Output the [X, Y] coordinate of the center of the cell containing the given text.  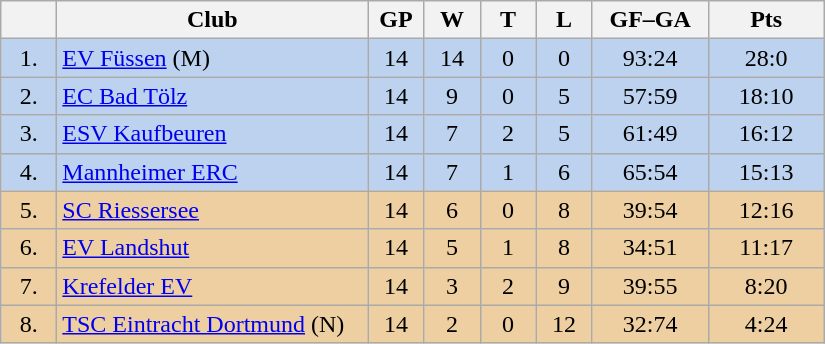
8:20 [766, 286]
7. [29, 286]
61:49 [650, 134]
T [508, 20]
6. [29, 248]
L [564, 20]
93:24 [650, 58]
12:16 [766, 210]
57:59 [650, 96]
GP [396, 20]
2. [29, 96]
Krefelder EV [212, 286]
39:54 [650, 210]
65:54 [650, 172]
1. [29, 58]
SC Riessersee [212, 210]
12 [564, 324]
GF–GA [650, 20]
4. [29, 172]
Mannheimer ERC [212, 172]
TSC Eintracht Dortmund (N) [212, 324]
11:17 [766, 248]
EV Landshut [212, 248]
EC Bad Tölz [212, 96]
4:24 [766, 324]
32:74 [650, 324]
W [452, 20]
3. [29, 134]
28:0 [766, 58]
15:13 [766, 172]
8. [29, 324]
ESV Kaufbeuren [212, 134]
39:55 [650, 286]
EV Füssen (M) [212, 58]
18:10 [766, 96]
5. [29, 210]
Pts [766, 20]
34:51 [650, 248]
Club [212, 20]
3 [452, 286]
16:12 [766, 134]
